Find where the given text appears and provide that cell's center as [x, y] coordinate. 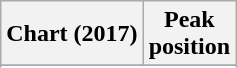
Peak position [189, 34]
Chart (2017) [72, 34]
